Output the (x, y) coordinate of the center of the cell containing the given text.  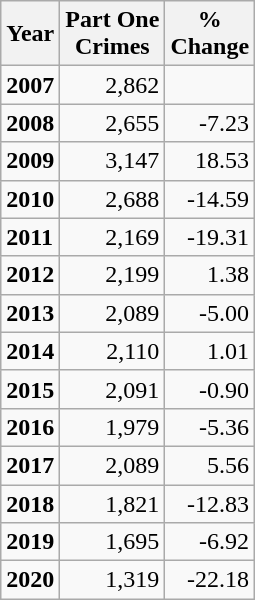
-5.36 (210, 427)
1.01 (210, 351)
18.53 (210, 161)
2,199 (112, 275)
2016 (30, 427)
5.56 (210, 465)
-0.90 (210, 389)
-5.00 (210, 313)
2,862 (112, 85)
2019 (30, 542)
2008 (30, 123)
2009 (30, 161)
Part OneCrimes (112, 34)
-12.83 (210, 503)
2007 (30, 85)
2013 (30, 313)
2010 (30, 199)
2012 (30, 275)
1,979 (112, 427)
Year (30, 34)
2,091 (112, 389)
1,695 (112, 542)
2,655 (112, 123)
-6.92 (210, 542)
2017 (30, 465)
2,169 (112, 237)
2011 (30, 237)
2020 (30, 580)
2,110 (112, 351)
2018 (30, 503)
1,821 (112, 503)
-14.59 (210, 199)
%Change (210, 34)
3,147 (112, 161)
2015 (30, 389)
1.38 (210, 275)
-7.23 (210, 123)
-19.31 (210, 237)
-22.18 (210, 580)
2014 (30, 351)
2,688 (112, 199)
1,319 (112, 580)
